Provide the [x, y] coordinate of the cell's center where the given text is located.  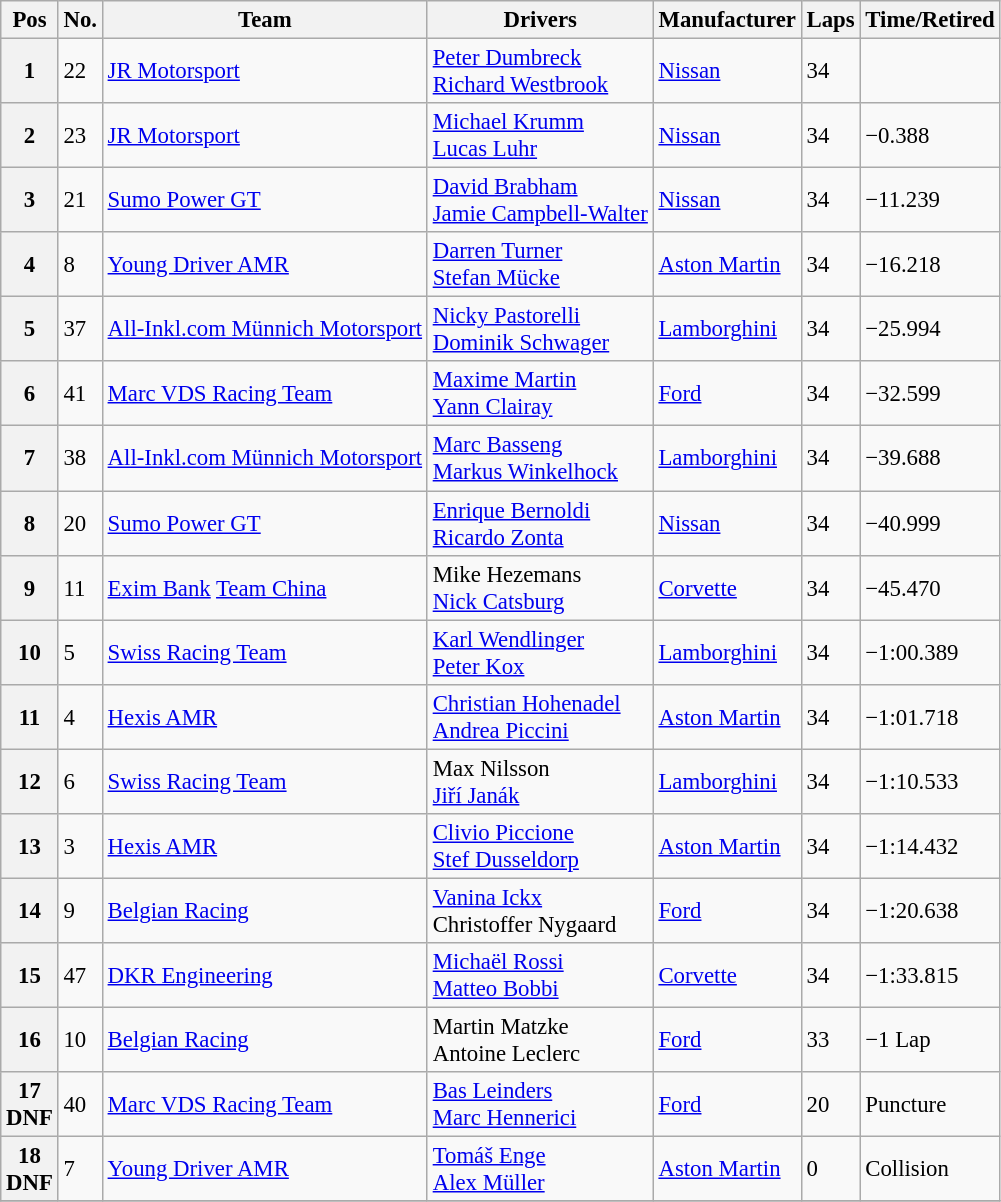
41 [80, 394]
21 [80, 200]
−1:14.432 [930, 846]
DKR Engineering [264, 976]
−45.470 [930, 588]
Maxime Martin Yann Clairay [540, 394]
Max Nilsson Jiří Janák [540, 782]
15 [30, 976]
David Brabham Jamie Campbell-Walter [540, 200]
Peter Dumbreck Richard Westbrook [540, 72]
−1:00.389 [930, 652]
40 [80, 1104]
Darren Turner Stefan Mücke [540, 264]
16 [30, 1040]
Michaël Rossi Matteo Bobbi [540, 976]
17DNF [30, 1104]
12 [30, 782]
14 [30, 910]
Martin Matzke Antoine Leclerc [540, 1040]
−40.999 [930, 524]
1 [30, 72]
Team [264, 20]
Mike Hezemans Nick Catsburg [540, 588]
−1:01.718 [930, 716]
−32.599 [930, 394]
Laps [830, 20]
−11.239 [930, 200]
Vanina Ickx Christoffer Nygaard [540, 910]
Christian Hohenadel Andrea Piccini [540, 716]
Nicky Pastorelli Dominik Schwager [540, 330]
Pos [30, 20]
13 [30, 846]
Time/Retired [930, 20]
Marc Basseng Markus Winkelhock [540, 458]
−1:10.533 [930, 782]
−1 Lap [930, 1040]
−16.218 [930, 264]
Exim Bank Team China [264, 588]
Bas Leinders Marc Hennerici [540, 1104]
Puncture [930, 1104]
Collision [930, 1170]
Drivers [540, 20]
No. [80, 20]
Manufacturer [727, 20]
Michael Krumm Lucas Luhr [540, 136]
−1:20.638 [930, 910]
18DNF [30, 1170]
Enrique Bernoldi Ricardo Zonta [540, 524]
38 [80, 458]
Clivio Piccione Stef Dusseldorp [540, 846]
Tomáš Enge Alex Müller [540, 1170]
−25.994 [930, 330]
−0.388 [930, 136]
33 [830, 1040]
23 [80, 136]
22 [80, 72]
2 [30, 136]
−1:33.815 [930, 976]
Karl Wendlinger Peter Kox [540, 652]
−39.688 [930, 458]
37 [80, 330]
0 [830, 1170]
47 [80, 976]
